Scan for the cell matching the given text and deliver its (x, y) coordinate at center. 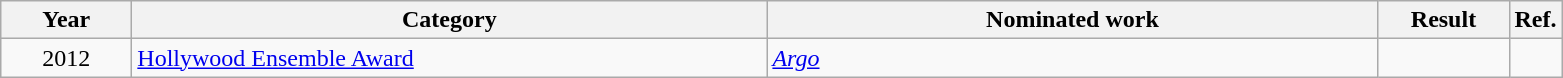
2012 (66, 58)
Result (1444, 20)
Hollywood Ensemble Award (450, 58)
Category (450, 20)
Ref. (1536, 20)
Nominated work (1072, 20)
Argo (1072, 58)
Year (66, 20)
